Find where the given text appears and provide that cell's center as [x, y] coordinate. 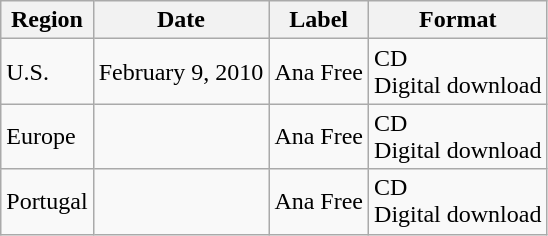
Label [319, 20]
Europe [47, 136]
Date [181, 20]
U.S. [47, 72]
Region [47, 20]
Portugal [47, 202]
February 9, 2010 [181, 72]
Format [458, 20]
